Find where the given text appears and provide that cell's center as [X, Y] coordinate. 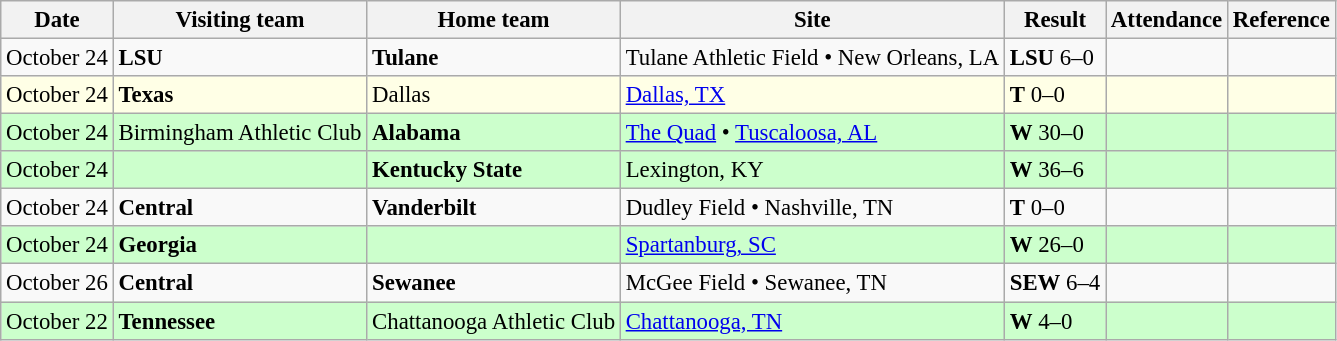
Kentucky State [494, 170]
LSU 6–0 [1054, 58]
Sewanee [494, 283]
Dallas, TX [812, 95]
Tulane Athletic Field • New Orleans, LA [812, 58]
October 26 [57, 283]
W 30–0 [1054, 133]
Birmingham Athletic Club [240, 133]
LSU [240, 58]
Georgia [240, 245]
The Quad • Tuscaloosa, AL [812, 133]
Dudley Field • Nashville, TN [812, 208]
Texas [240, 95]
McGee Field • Sewanee, TN [812, 283]
October 22 [57, 321]
Chattanooga Athletic Club [494, 321]
SEW 6–4 [1054, 283]
Tulane [494, 58]
Chattanooga, TN [812, 321]
Lexington, KY [812, 170]
Date [57, 20]
Attendance [1167, 20]
Result [1054, 20]
Visiting team [240, 20]
Home team [494, 20]
Reference [1282, 20]
W 26–0 [1054, 245]
Dallas [494, 95]
Spartanburg, SC [812, 245]
W 4–0 [1054, 321]
Vanderbilt [494, 208]
Alabama [494, 133]
Site [812, 20]
Tennessee [240, 321]
W 36–6 [1054, 170]
